Provide the [x, y] coordinate of the cell's center where the given text is located.  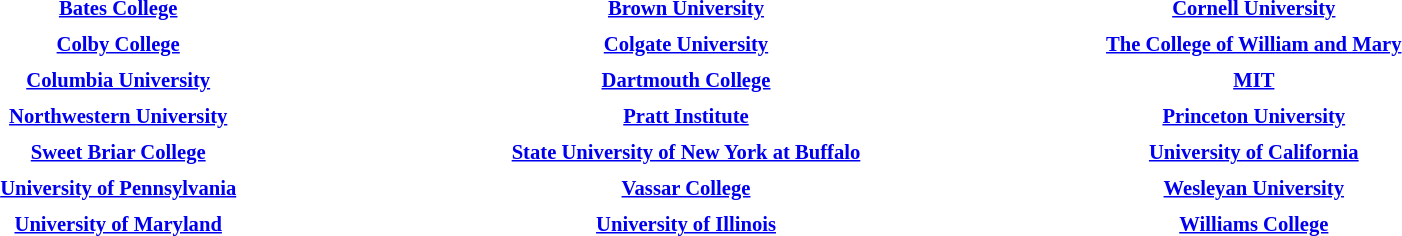
Vassar College [686, 188]
State University of New York at Buffalo [686, 152]
Colgate University [686, 44]
Dartmouth College [686, 80]
Pratt Institute [686, 116]
